For the text-containing cell, return its midpoint in (x, y) coordinate format. 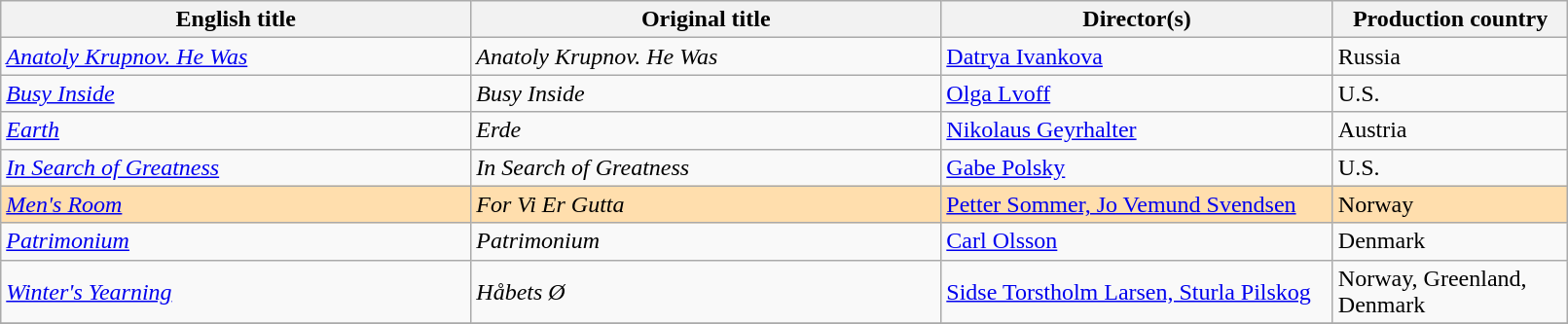
Håbets Ø (707, 292)
Sidse Torstholm Larsen, Sturla Pilskog (1137, 292)
Norway, Greenland, Denmark (1450, 292)
Olga Lvoff (1137, 93)
Russia (1450, 56)
Denmark (1450, 241)
Erde (707, 130)
Datrya Ivankova (1137, 56)
Director(s) (1137, 19)
Winter's Yearning (236, 292)
Nikolaus Geyrhalter (1137, 130)
Norway (1450, 204)
Gabe Polsky (1137, 167)
Austria (1450, 130)
Petter Sommer, Jo Vemund Svendsen (1137, 204)
Earth (236, 130)
Carl Olsson (1137, 241)
English title (236, 19)
Production country (1450, 19)
Original title (707, 19)
Men's Room (236, 204)
For Vi Er Gutta (707, 204)
